Search for the cell housing the specified text and yield its [X, Y] center coordinate. 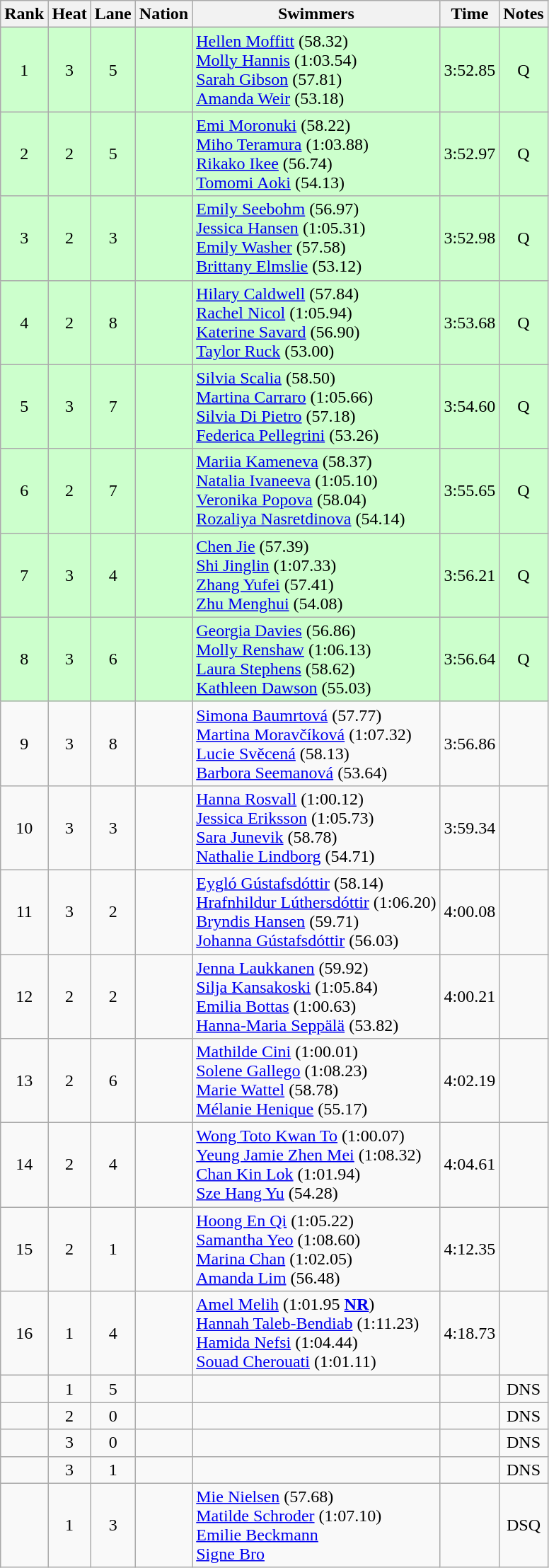
Chen Jie (57.39)Shi Jinglin (1:07.33)Zhang Yufei (57.41)Zhu Menghui (54.08) [316, 575]
Swimmers [316, 14]
Simona Baumrtová (57.77)Martina Moravčíková (1:07.32)Lucie Svěcená (58.13)Barbora Seemanová (53.64) [316, 743]
3:54.60 [470, 406]
Hellen Moffitt (58.32)Molly Hannis (1:03.54)Sarah Gibson (57.81)Amanda Weir (53.18) [316, 69]
9 [24, 743]
Rank [24, 14]
3:52.97 [470, 154]
Hoong En Qi (1:05.22)Samantha Yeo (1:08.60)Marina Chan (1:02.05)Amanda Lim (56.48) [316, 1250]
4:18.73 [470, 1333]
4:02.19 [470, 1081]
3:59.34 [470, 828]
Nation [163, 14]
3:56.86 [470, 743]
Time [470, 14]
Heat [69, 14]
3:53.68 [470, 323]
10 [24, 828]
3:55.65 [470, 491]
3:56.21 [470, 575]
12 [24, 996]
Silvia Scalia (58.50)Martina Carraro (1:05.66)Silvia Di Pietro (57.18)Federica Pellegrini (53.26) [316, 406]
4:12.35 [470, 1250]
3:56.64 [470, 659]
Jenna Laukkanen (59.92)Silja Kansakoski (1:05.84)Emilia Bottas (1:00.63)Hanna-Maria Seppälä (53.82) [316, 996]
DSQ [524, 1526]
Emi Moronuki (58.22)Miho Teramura (1:03.88)Rikako Ikee (56.74)Tomomi Aoki (54.13) [316, 154]
4:00.08 [470, 911]
Hilary Caldwell (57.84)Rachel Nicol (1:05.94)Katerine Savard (56.90)Taylor Ruck (53.00) [316, 323]
Notes [524, 14]
Mie Nielsen (57.68)Matilde Schroder (1:07.10)Emilie BeckmannSigne Bro [316, 1526]
Eygló Gústafsdóttir (58.14)Hrafnhildur Lúthersdóttir (1:06.20)Bryndis Hansen (59.71)Johanna Gústafsdóttir (56.03) [316, 911]
Mathilde Cini (1:00.01)Solene Gallego (1:08.23)Marie Wattel (58.78)Mélanie Henique (55.17) [316, 1081]
16 [24, 1333]
Lane [113, 14]
Wong Toto Kwan To (1:00.07)Yeung Jamie Zhen Mei (1:08.32)Chan Kin Lok (1:01.94)Sze Hang Yu (54.28) [316, 1165]
3:52.85 [470, 69]
13 [24, 1081]
11 [24, 911]
15 [24, 1250]
3:52.98 [470, 238]
4:04.61 [470, 1165]
4:00.21 [470, 996]
Georgia Davies (56.86)Molly Renshaw (1:06.13)Laura Stephens (58.62)Kathleen Dawson (55.03) [316, 659]
Emily Seebohm (56.97)Jessica Hansen (1:05.31)Emily Washer (57.58)Brittany Elmslie (53.12) [316, 238]
Hanna Rosvall (1:00.12)Jessica Eriksson (1:05.73)Sara Junevik (58.78)Nathalie Lindborg (54.71) [316, 828]
14 [24, 1165]
Amel Melih (1:01.95 NR)Hannah Taleb-Bendiab (1:11.23)Hamida Nefsi (1:04.44)Souad Cherouati (1:01.11) [316, 1333]
Mariia Kameneva (58.37)Natalia Ivaneeva (1:05.10)Veronika Popova (58.04)Rozaliya Nasretdinova (54.14) [316, 491]
